Identify which cell holds the provided text, then report its [x, y] central coordinate. 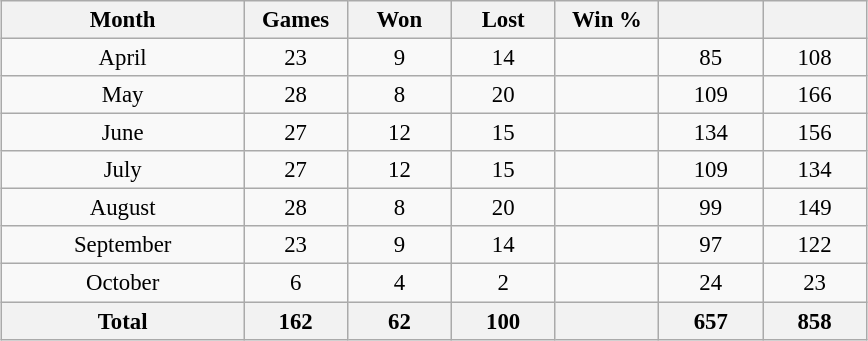
August [123, 208]
149 [815, 208]
24 [711, 283]
September [123, 245]
122 [815, 245]
June [123, 133]
2 [503, 283]
85 [711, 57]
Total [123, 321]
108 [815, 57]
May [123, 95]
Win % [607, 20]
97 [711, 245]
July [123, 170]
Month [123, 20]
Won [399, 20]
62 [399, 321]
October [123, 283]
100 [503, 321]
Games [296, 20]
4 [399, 283]
99 [711, 208]
156 [815, 133]
162 [296, 321]
6 [296, 283]
166 [815, 95]
Lost [503, 20]
657 [711, 321]
April [123, 57]
858 [815, 321]
